Search for the cell housing the specified text and yield its [x, y] center coordinate. 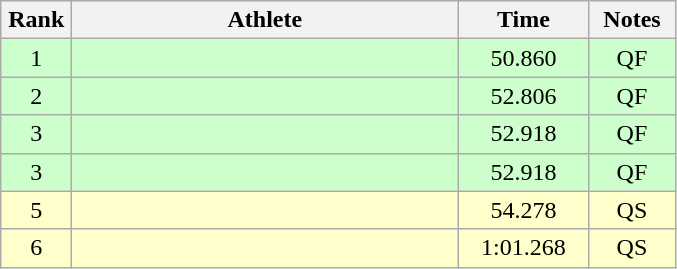
52.806 [524, 96]
50.860 [524, 58]
Rank [36, 20]
2 [36, 96]
5 [36, 210]
1:01.268 [524, 248]
Notes [632, 20]
Time [524, 20]
1 [36, 58]
Athlete [265, 20]
54.278 [524, 210]
6 [36, 248]
